Detect which cell encompasses the target text, then output its [X, Y] center coordinate. 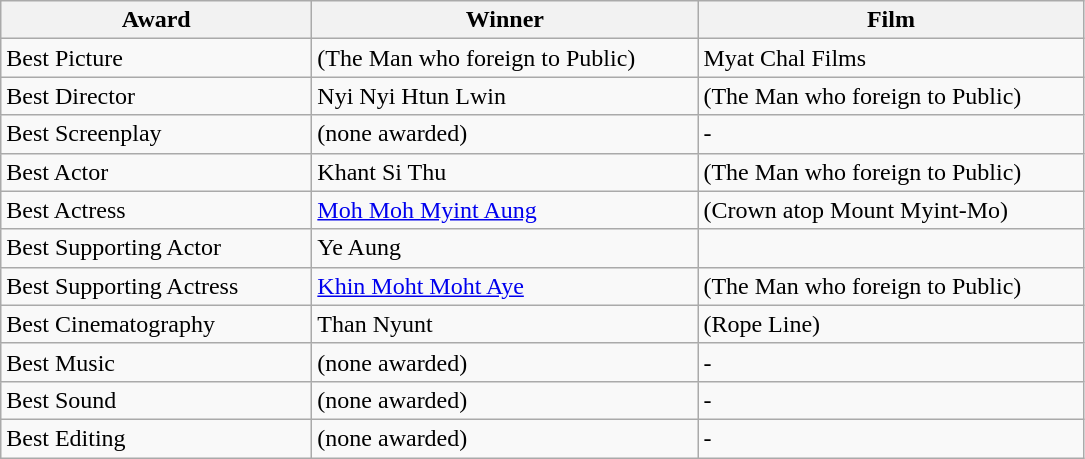
Best Music [156, 362]
Best Screenplay [156, 134]
Best Actress [156, 210]
(Rope Line) [891, 324]
Best Supporting Actress [156, 286]
Best Picture [156, 58]
Best Director [156, 96]
Best Sound [156, 400]
Best Actor [156, 172]
Best Supporting Actor [156, 248]
Best Cinematography [156, 324]
Winner [505, 20]
Khin Moht Moht Aye [505, 286]
Ye Aung [505, 248]
Best Editing [156, 438]
Award [156, 20]
Khant Si Thu [505, 172]
Nyi Nyi Htun Lwin [505, 96]
Myat Chal Films [891, 58]
Film [891, 20]
Than Nyunt [505, 324]
(Crown atop Mount Myint-Mo) [891, 210]
Moh Moh Myint Aung [505, 210]
